Search for the cell housing the specified text and yield its [x, y] center coordinate. 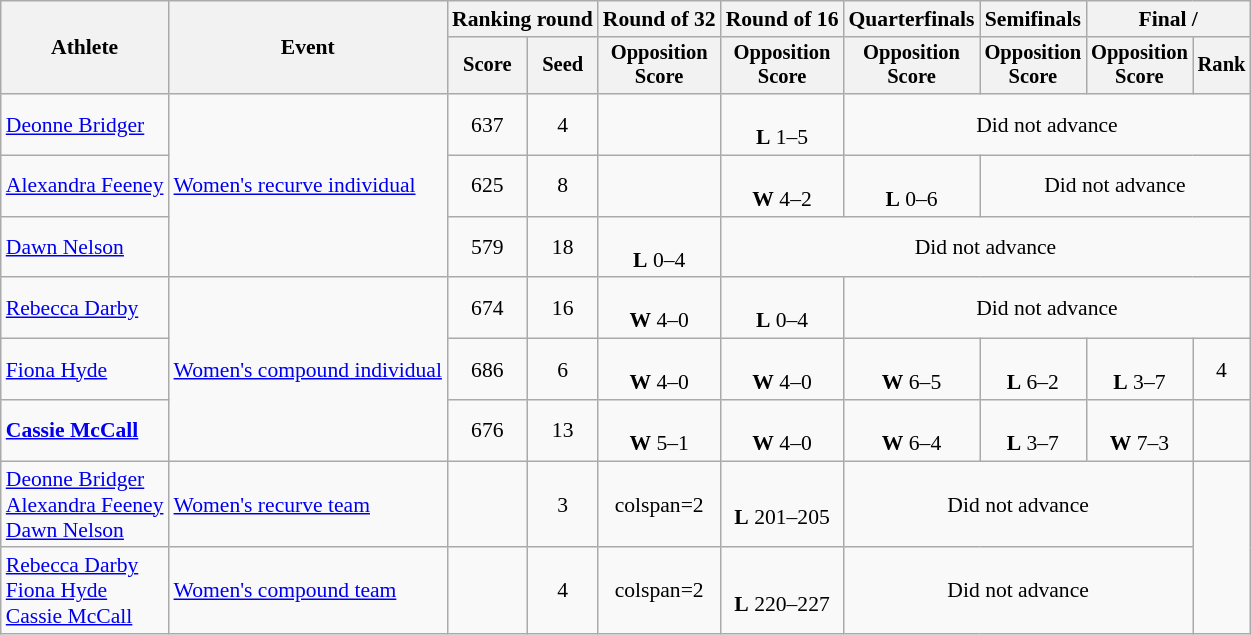
L 220–227 [782, 592]
16 [563, 308]
W 4–2 [782, 186]
Fiona Hyde [85, 370]
579 [488, 248]
L 1–5 [782, 124]
Event [308, 48]
Deonne Bridger [85, 124]
Rebecca DarbyFiona HydeCassie McCall [85, 592]
W 5–1 [660, 430]
Rebecca Darby [85, 308]
625 [488, 186]
Ranking round [522, 19]
Dawn Nelson [85, 248]
13 [563, 430]
Round of 32 [660, 19]
686 [488, 370]
Seed [563, 66]
Women's compound individual [308, 370]
Women's recurve individual [308, 186]
676 [488, 430]
L 6–2 [1034, 370]
Final / [1168, 19]
Score [488, 66]
L 0–6 [911, 186]
W 6–5 [911, 370]
W 6–4 [911, 430]
Rank [1222, 66]
8 [563, 186]
Alexandra Feeney [85, 186]
Cassie McCall [85, 430]
L 201–205 [782, 504]
W 7–3 [1140, 430]
Quarterfinals [911, 19]
6 [563, 370]
3 [563, 504]
Women's compound team [308, 592]
Deonne BridgerAlexandra FeeneyDawn Nelson [85, 504]
637 [488, 124]
Women's recurve team [308, 504]
18 [563, 248]
Round of 16 [782, 19]
Athlete [85, 48]
674 [488, 308]
Semifinals [1034, 19]
